From the cell containing the given text, extract its center point as (x, y) coordinate. 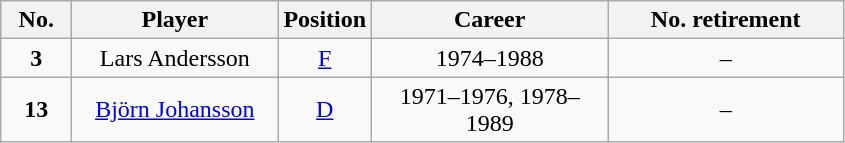
No. retirement (726, 20)
No. (36, 20)
13 (36, 110)
1974–1988 (490, 58)
Position (325, 20)
Player (175, 20)
F (325, 58)
D (325, 110)
Lars Andersson (175, 58)
Björn Johansson (175, 110)
3 (36, 58)
Career (490, 20)
1971–1976, 1978–1989 (490, 110)
